Provide the (X, Y) coordinate of the cell's center where the given text is located.  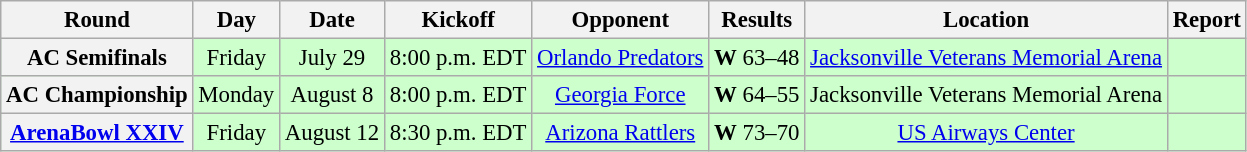
AC Semifinals (97, 58)
Orlando Predators (620, 58)
Location (986, 20)
Kickoff (458, 20)
Georgia Force (620, 95)
August 12 (332, 133)
AC Championship (97, 95)
Day (236, 20)
W 64–55 (757, 95)
Date (332, 20)
Arizona Rattlers (620, 133)
W 63–48 (757, 58)
W 73–70 (757, 133)
Round (97, 20)
Results (757, 20)
Opponent (620, 20)
US Airways Center (986, 133)
8:30 p.m. EDT (458, 133)
Report (1206, 20)
August 8 (332, 95)
ArenaBowl XXIV (97, 133)
July 29 (332, 58)
Monday (236, 95)
